Pinpoint the cell where the given text exists, returning its [x, y] midpoint coordinate. 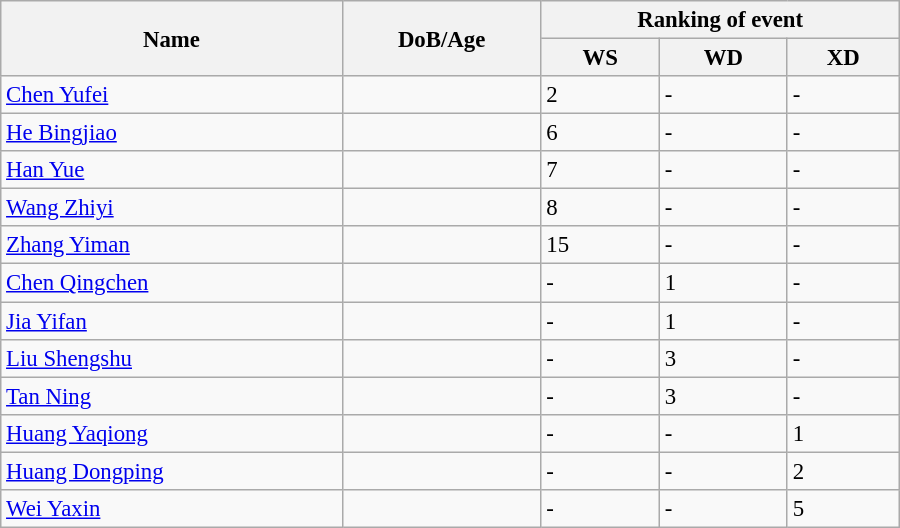
Ranking of event [720, 20]
Chen Qingchen [172, 283]
Huang Yaqiong [172, 433]
6 [600, 133]
He Bingjiao [172, 133]
Chen Yufei [172, 95]
DoB/Age [442, 38]
Wang Zhiyi [172, 208]
15 [600, 245]
Name [172, 38]
Wei Yaxin [172, 509]
7 [600, 170]
Zhang Yiman [172, 245]
Han Yue [172, 170]
Huang Dongping [172, 471]
WD [723, 58]
Liu Shengshu [172, 358]
8 [600, 208]
WS [600, 58]
Jia Yifan [172, 321]
Tan Ning [172, 396]
5 [843, 509]
XD [843, 58]
